Scan for the cell matching the given text and deliver its (x, y) coordinate at center. 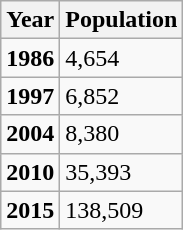
2010 (30, 172)
6,852 (122, 96)
1997 (30, 96)
8,380 (122, 134)
2004 (30, 134)
Year (30, 20)
2015 (30, 210)
Population (122, 20)
1986 (30, 58)
4,654 (122, 58)
138,509 (122, 210)
35,393 (122, 172)
